For the text-containing cell, return its midpoint in (x, y) coordinate format. 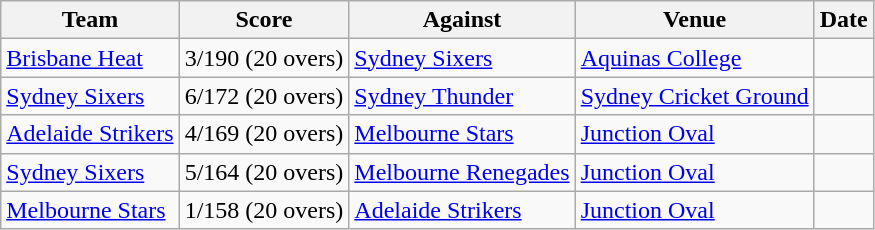
Venue (694, 20)
1/158 (20 overs) (264, 210)
Brisbane Heat (90, 58)
Team (90, 20)
4/169 (20 overs) (264, 134)
5/164 (20 overs) (264, 172)
Score (264, 20)
Against (462, 20)
Sydney Cricket Ground (694, 96)
Sydney Thunder (462, 96)
Aquinas College (694, 58)
6/172 (20 overs) (264, 96)
Date (844, 20)
Melbourne Renegades (462, 172)
3/190 (20 overs) (264, 58)
